Detect which cell encompasses the target text, then output its (X, Y) center coordinate. 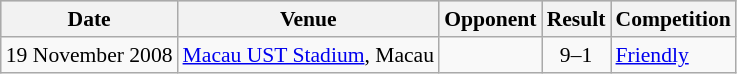
Result (576, 19)
Opponent (490, 19)
9–1 (576, 55)
Competition (672, 19)
Friendly (672, 55)
Venue (309, 19)
19 November 2008 (90, 55)
Macau UST Stadium, Macau (309, 55)
Date (90, 19)
